Detect which cell encompasses the target text, then output its (X, Y) center coordinate. 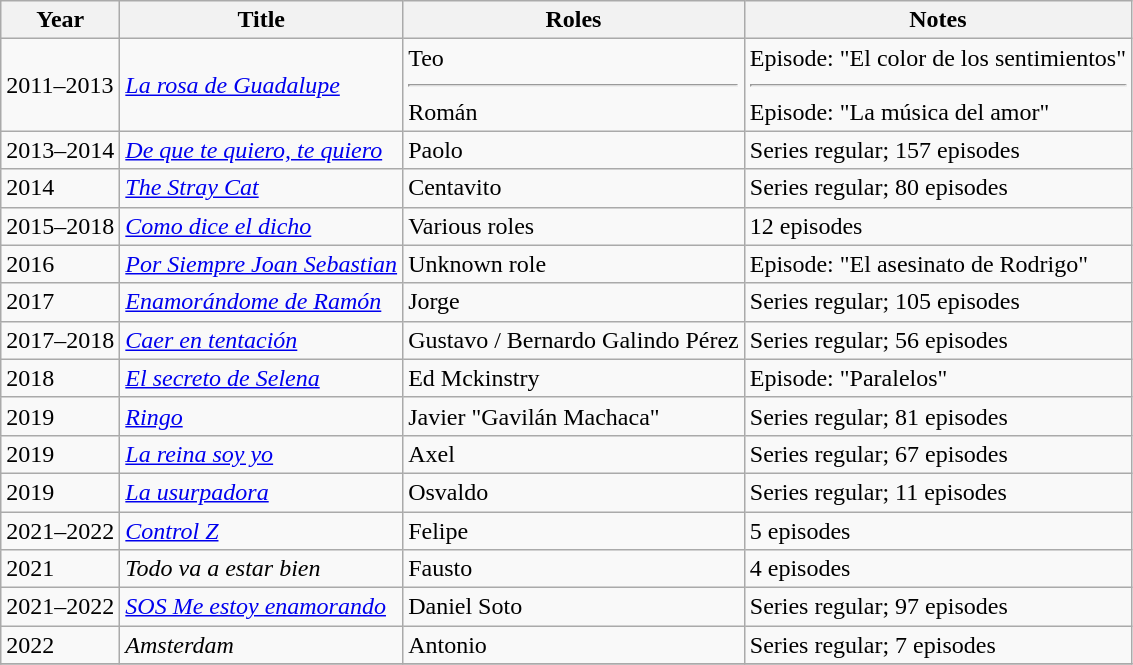
2017 (60, 302)
Daniel Soto (574, 607)
Series regular; 7 episodes (938, 645)
Various roles (574, 226)
Ed Mckinstry (574, 378)
Gustavo / Bernardo Galindo Pérez (574, 340)
2015–2018 (60, 226)
Ringo (262, 416)
La rosa de Guadalupe (262, 85)
Osvaldo (574, 492)
El secreto de Selena (262, 378)
Episode: "El asesinato de Rodrigo" (938, 264)
Series regular; 105 episodes (938, 302)
5 episodes (938, 531)
Fausto (574, 569)
Series regular; 97 episodes (938, 607)
Series regular; 56 episodes (938, 340)
Enamorándome de Ramón (262, 302)
2022 (60, 645)
Caer en tentación (262, 340)
Paolo (574, 150)
Antonio (574, 645)
Series regular; 81 episodes (938, 416)
Control Z (262, 531)
2011–2013 (60, 85)
La reina soy yo (262, 454)
De que te quiero, te quiero (262, 150)
2018 (60, 378)
Todo va a estar bien (262, 569)
2016 (60, 264)
Series regular; 11 episodes (938, 492)
Jorge (574, 302)
12 episodes (938, 226)
Roles (574, 20)
Series regular; 157 episodes (938, 150)
Como dice el dicho (262, 226)
Centavito (574, 188)
Amsterdam (262, 645)
Axel (574, 454)
Javier "Gavilán Machaca" (574, 416)
2021 (60, 569)
Episode: "El color de los sentimientos"Episode: "La música del amor" (938, 85)
Series regular; 67 episodes (938, 454)
Title (262, 20)
Por Siempre Joan Sebastian (262, 264)
SOS Me estoy enamorando (262, 607)
Episode: "Paralelos" (938, 378)
Year (60, 20)
Series regular; 80 episodes (938, 188)
4 episodes (938, 569)
2017–2018 (60, 340)
The Stray Cat (262, 188)
Unknown role (574, 264)
TeoRomán (574, 85)
Notes (938, 20)
La usurpadora (262, 492)
2014 (60, 188)
Felipe (574, 531)
2013–2014 (60, 150)
